From the cell containing the given text, extract its center point as [x, y] coordinate. 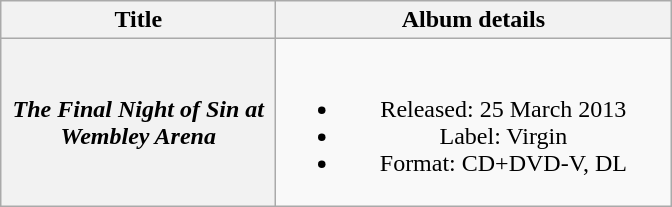
Album details [474, 20]
Released: 25 March 2013Label: VirginFormat: CD+DVD-V, DL [474, 122]
Title [138, 20]
The Final Night of Sin at Wembley Arena [138, 122]
